Pinpoint the cell where the given text exists, returning its (X, Y) midpoint coordinate. 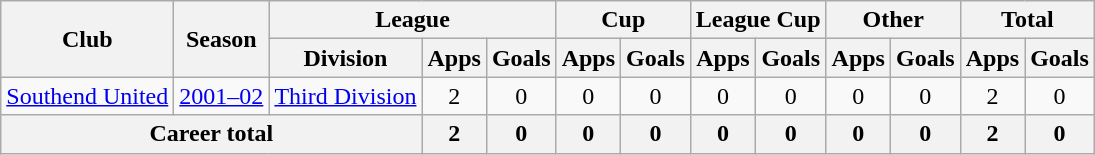
Club (88, 39)
Division (346, 58)
Southend United (88, 96)
2001–02 (222, 96)
Season (222, 39)
League Cup (758, 20)
League (412, 20)
Other (893, 20)
Career total (212, 134)
Total (1027, 20)
Cup (623, 20)
Third Division (346, 96)
